Return [X, Y] of the center of cell containing provided text 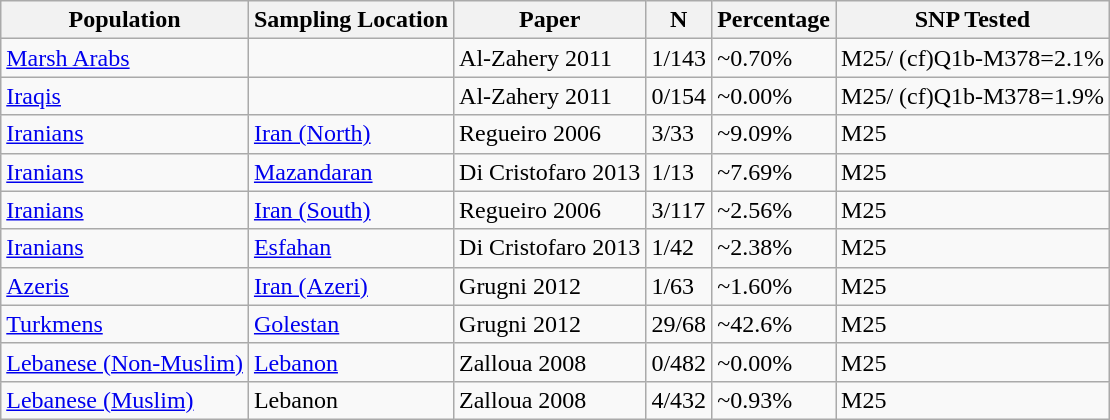
Golestan [350, 324]
Turkmens [125, 324]
~2.38% [774, 248]
1/13 [679, 172]
Lebanese (Muslim) [125, 400]
Population [125, 20]
1/63 [679, 286]
1/143 [679, 58]
~0.70% [774, 58]
Paper [550, 20]
4/432 [679, 400]
M25/ (cf)Q1b-M378=1.9% [973, 96]
0/154 [679, 96]
0/482 [679, 362]
3/117 [679, 210]
Lebanese (Non-Muslim) [125, 362]
Iran (Azeri) [350, 286]
N [679, 20]
Marsh Arabs [125, 58]
Iran (South) [350, 210]
~2.56% [774, 210]
1/42 [679, 248]
Mazandaran [350, 172]
Sampling Location [350, 20]
Azeris [125, 286]
29/68 [679, 324]
~42.6% [774, 324]
~1.60% [774, 286]
Esfahan [350, 248]
Iraqis [125, 96]
~0.93% [774, 400]
3/33 [679, 134]
Percentage [774, 20]
~7.69% [774, 172]
SNP Tested [973, 20]
Iran (North) [350, 134]
~9.09% [774, 134]
M25/ (cf)Q1b-M378=2.1% [973, 58]
